Detect which cell encompasses the target text, then output its [X, Y] center coordinate. 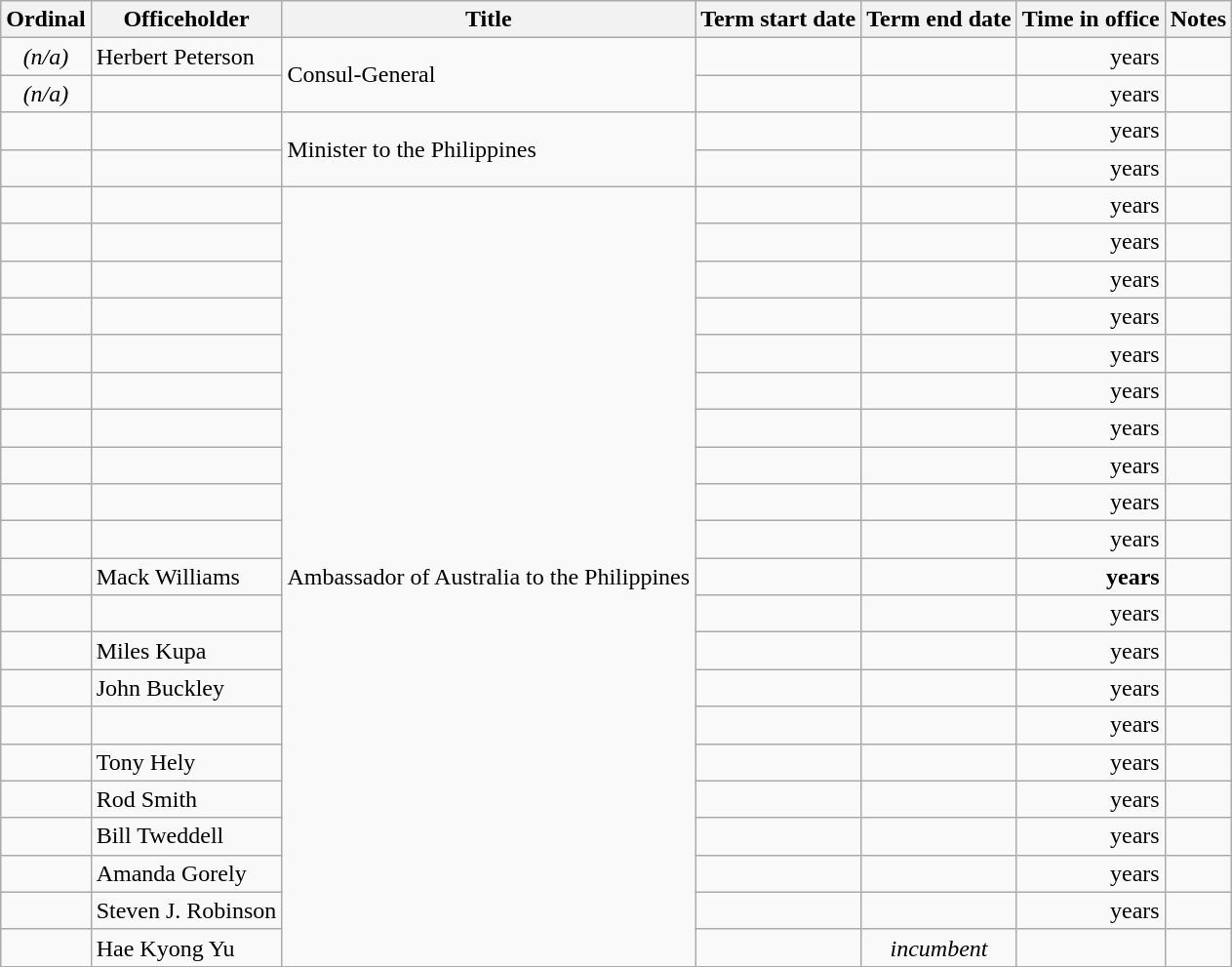
Notes [1198, 20]
Term end date [939, 20]
Herbert Peterson [186, 57]
Bill Tweddell [186, 836]
Tony Hely [186, 762]
Miles Kupa [186, 651]
Ambassador of Australia to the Philippines [489, 576]
Officeholder [186, 20]
Ordinal [46, 20]
Amanda Gorely [186, 873]
John Buckley [186, 688]
incumbent [939, 947]
Minister to the Philippines [489, 149]
Steven J. Robinson [186, 910]
Term start date [778, 20]
Consul-General [489, 75]
Hae Kyong Yu [186, 947]
Rod Smith [186, 799]
Title [489, 20]
Time in office [1091, 20]
Mack Williams [186, 577]
